Locate the cell with the specified text and output its (x, y) center coordinate. 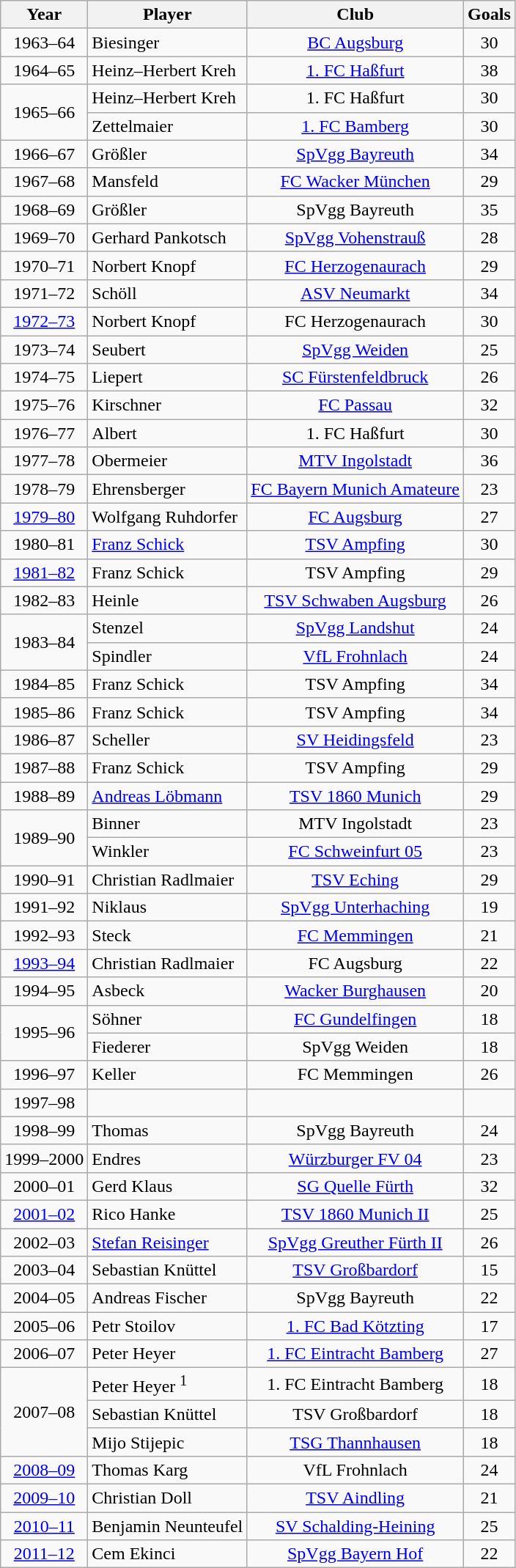
1984–85 (44, 684)
SG Quelle Fürth (355, 1186)
Rico Hanke (167, 1214)
Mijo Stijepic (167, 1442)
Christian Doll (167, 1498)
Asbeck (167, 991)
2008–09 (44, 1470)
FC Passau (355, 405)
1979–80 (44, 517)
1963–64 (44, 43)
Liepert (167, 378)
1996–97 (44, 1075)
1982–83 (44, 600)
TSV 1860 Munich II (355, 1214)
1993–94 (44, 963)
1986–87 (44, 740)
28 (490, 238)
Year (44, 15)
2006–07 (44, 1354)
Keller (167, 1075)
Niklaus (167, 908)
Endres (167, 1158)
1968–69 (44, 210)
Biesinger (167, 43)
FC Bayern Munich Amateure (355, 489)
SpVgg Greuther Fürth II (355, 1243)
Stefan Reisinger (167, 1243)
Peter Heyer 1 (167, 1384)
38 (490, 70)
2002–03 (44, 1243)
Würzburger FV 04 (355, 1158)
TSV Eching (355, 880)
35 (490, 210)
1987–88 (44, 768)
Söhner (167, 1019)
Wolfgang Ruhdorfer (167, 517)
2004–05 (44, 1298)
Kirschner (167, 405)
Winkler (167, 852)
Mansfeld (167, 182)
Scheller (167, 740)
2009–10 (44, 1498)
Petr Stoilov (167, 1326)
1. FC Bad Kötzting (355, 1326)
36 (490, 461)
Benjamin Neunteufel (167, 1526)
1964–65 (44, 70)
1995–96 (44, 1033)
1991–92 (44, 908)
2005–06 (44, 1326)
1965–66 (44, 112)
1990–91 (44, 880)
1977–78 (44, 461)
1992–93 (44, 935)
Peter Heyer (167, 1354)
1967–68 (44, 182)
Club (355, 15)
1975–76 (44, 405)
15 (490, 1270)
1980–81 (44, 545)
Player (167, 15)
SpVgg Bayern Hof (355, 1554)
Cem Ekinci (167, 1554)
ASV Neumarkt (355, 293)
Schöll (167, 293)
1999–2000 (44, 1158)
1994–95 (44, 991)
1976–77 (44, 433)
SV Heidingsfeld (355, 740)
Gerhard Pankotsch (167, 238)
Gerd Klaus (167, 1186)
Spindler (167, 656)
Ehrensberger (167, 489)
19 (490, 908)
1. FC Bamberg (355, 126)
Obermeier (167, 461)
Heinle (167, 600)
Stenzel (167, 628)
1978–79 (44, 489)
1972–73 (44, 321)
FC Gundelfingen (355, 1019)
SpVgg Landshut (355, 628)
Albert (167, 433)
Andreas Fischer (167, 1298)
TSV 1860 Munich (355, 795)
1970–71 (44, 265)
SpVgg Vohenstrauß (355, 238)
2001–02 (44, 1214)
1988–89 (44, 795)
TSG Thannhausen (355, 1442)
2000–01 (44, 1186)
20 (490, 991)
2010–11 (44, 1526)
Goals (490, 15)
SpVgg Unterhaching (355, 908)
SC Fürstenfeldbruck (355, 378)
BC Augsburg (355, 43)
Seubert (167, 350)
1998–99 (44, 1130)
1989–90 (44, 838)
Andreas Löbmann (167, 795)
1981–82 (44, 573)
2011–12 (44, 1554)
Fiederer (167, 1047)
FC Wacker München (355, 182)
FC Schweinfurt 05 (355, 852)
SV Schalding-Heining (355, 1526)
1997–98 (44, 1103)
TSV Schwaben Augsburg (355, 600)
1974–75 (44, 378)
17 (490, 1326)
1969–70 (44, 238)
1966–67 (44, 154)
1983–84 (44, 642)
Steck (167, 935)
1985–86 (44, 712)
Binner (167, 824)
Thomas Karg (167, 1470)
Wacker Burghausen (355, 991)
1971–72 (44, 293)
2003–04 (44, 1270)
Zettelmaier (167, 126)
1973–74 (44, 350)
TSV Aindling (355, 1498)
2007–08 (44, 1412)
Thomas (167, 1130)
